Search for the cell housing the specified text and yield its (x, y) center coordinate. 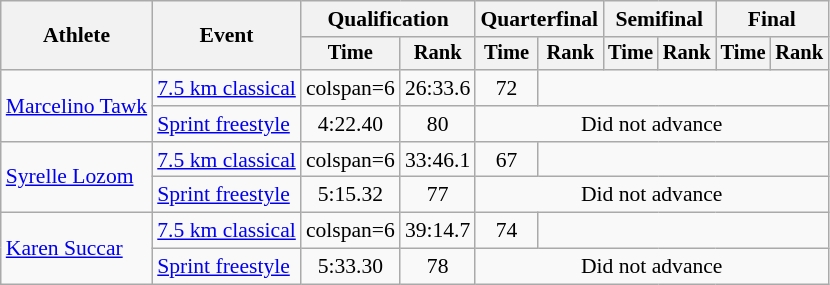
Syrelle Lozom (76, 178)
77 (438, 195)
Quarterfinal (539, 19)
78 (438, 267)
5:15.32 (350, 195)
67 (506, 160)
4:22.40 (350, 124)
Athlete (76, 36)
74 (506, 231)
26:33.6 (438, 88)
Event (226, 36)
Final (772, 19)
Karen Succar (76, 248)
33:46.1 (438, 160)
5:33.30 (350, 267)
72 (506, 88)
Qualification (388, 19)
80 (438, 124)
39:14.7 (438, 231)
Semifinal (659, 19)
Marcelino Tawk (76, 106)
